Pinpoint the cell where the given text exists, returning its (X, Y) midpoint coordinate. 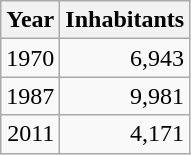
1970 (30, 58)
Inhabitants (125, 20)
6,943 (125, 58)
1987 (30, 96)
9,981 (125, 96)
4,171 (125, 134)
2011 (30, 134)
Year (30, 20)
